Capture the cell that displays the provided text and extract its [x, y] central coordinate. 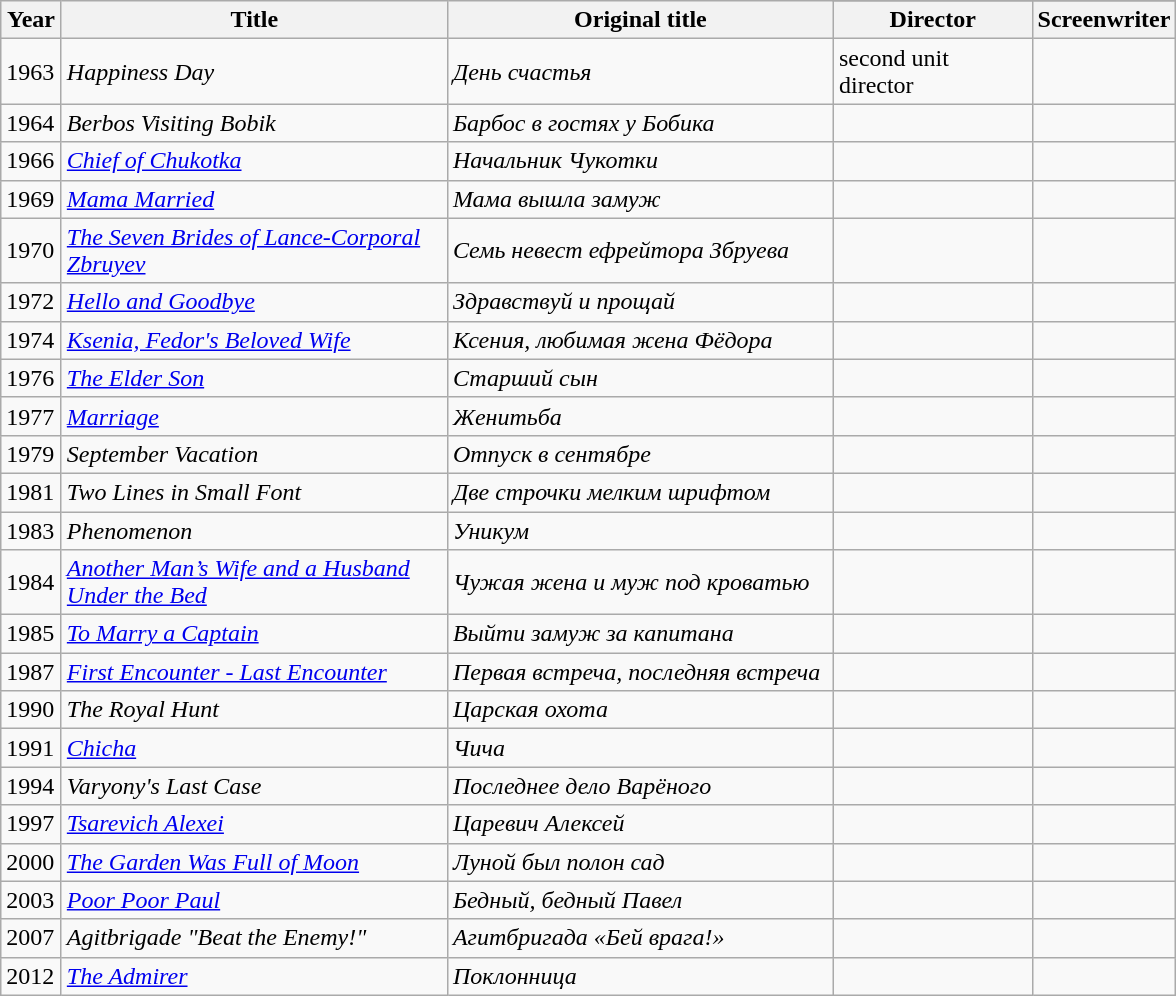
Happiness Day [254, 72]
Original title [640, 20]
1985 [32, 634]
День счастья [640, 72]
Ksenia, Fedor's Beloved Wife [254, 340]
Луной был полон сад [640, 862]
Старший сын [640, 378]
1979 [32, 454]
Tsarevich Alexei [254, 824]
September Vacation [254, 454]
2000 [32, 862]
Мама вышла замуж [640, 199]
To Marry a Captain [254, 634]
Здравствуй и прощай [640, 302]
Title [254, 20]
Poor Poor Paul [254, 900]
1991 [32, 748]
Mama Married [254, 199]
1994 [32, 786]
1970 [32, 250]
1964 [32, 123]
1983 [32, 531]
Чужая жена и муж под кроватью [640, 582]
The Garden Was Full of Moon [254, 862]
Ксения, любимая жена Фёдора [640, 340]
1997 [32, 824]
1981 [32, 492]
1977 [32, 416]
The Admirer [254, 976]
The Royal Hunt [254, 710]
Berbos Visiting Bobik [254, 123]
Бедный, бедный Павел [640, 900]
Director [932, 20]
1969 [32, 199]
Chicha [254, 748]
Phenomenon [254, 531]
Агитбригада «Бей врага!» [640, 938]
Барбос в гостях у Бобика [640, 123]
Marriage [254, 416]
1974 [32, 340]
1966 [32, 161]
Царевич Алексей [640, 824]
Женитьба [640, 416]
1984 [32, 582]
The Elder Son [254, 378]
Two Lines in Small Font [254, 492]
Последнее дело Варёного [640, 786]
Первая встреча, последняя встреча [640, 672]
Agitbrigade "Beat the Enemy!" [254, 938]
Chief of Chukotka [254, 161]
Начальник Чукотки [640, 161]
Поклонница [640, 976]
Уникум [640, 531]
Выйти замуж за капитана [640, 634]
Отпуск в сентябре [640, 454]
2012 [32, 976]
Year [32, 20]
1990 [32, 710]
Varyony's Last Case [254, 786]
1972 [32, 302]
Две строчки мелким шрифтом [640, 492]
2007 [32, 938]
Чича [640, 748]
Hello and Goodbye [254, 302]
1987 [32, 672]
second unit director [932, 72]
First Encounter - Last Encounter [254, 672]
Another Man’s Wife and a Husband Under the Bed [254, 582]
Screenwriter [1104, 20]
2003 [32, 900]
1976 [32, 378]
The Seven Brides of Lance-Corporal Zbruyev [254, 250]
Семь невест ефрейтора Збруева [640, 250]
1963 [32, 72]
Царская охота [640, 710]
